Locate the cell with the specified text and output its [x, y] center coordinate. 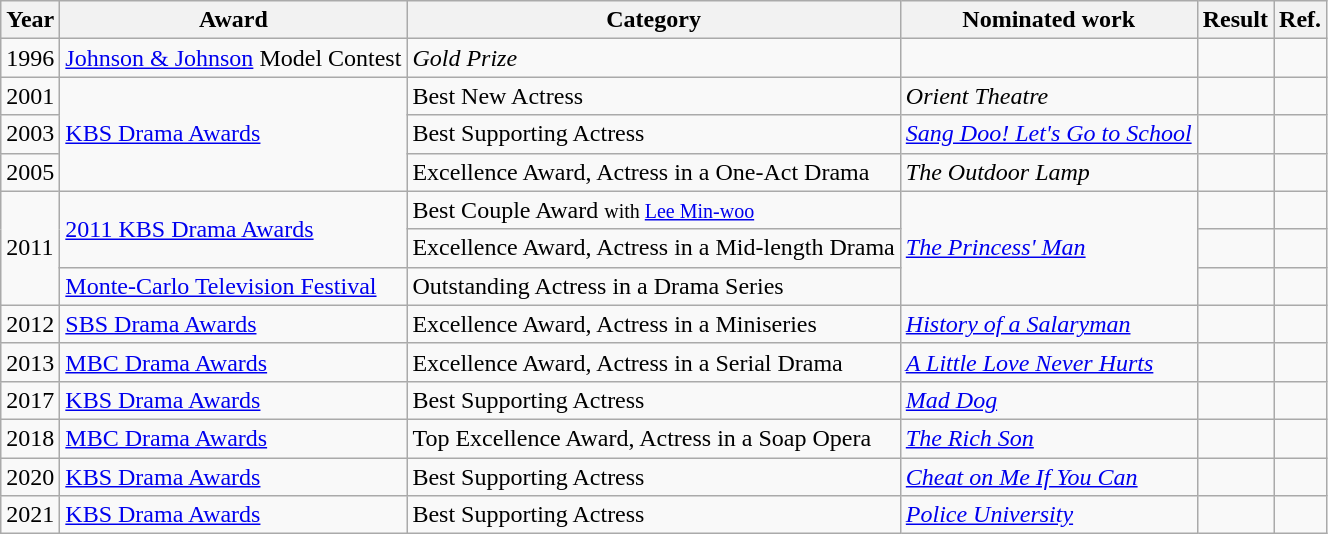
Best Couple Award with Lee Min-woo [654, 210]
Category [654, 20]
2011 KBS Drama Awards [234, 229]
The Rich Son [1048, 438]
1996 [30, 58]
Cheat on Me If You Can [1048, 477]
2001 [30, 96]
2017 [30, 400]
Outstanding Actress in a Drama Series [654, 286]
2020 [30, 477]
2012 [30, 324]
A Little Love Never Hurts [1048, 362]
2021 [30, 515]
Sang Doo! Let's Go to School [1048, 134]
Excellence Award, Actress in a Mid-length Drama [654, 248]
The Outdoor Lamp [1048, 172]
2005 [30, 172]
The Princess' Man [1048, 248]
Orient Theatre [1048, 96]
Monte-Carlo Television Festival [234, 286]
Top Excellence Award, Actress in a Soap Opera [654, 438]
Award [234, 20]
Excellence Award, Actress in a Serial Drama [654, 362]
Mad Dog [1048, 400]
2018 [30, 438]
Excellence Award, Actress in a One-Act Drama [654, 172]
Result [1235, 20]
Johnson & Johnson Model Contest [234, 58]
Excellence Award, Actress in a Miniseries [654, 324]
History of a Salaryman [1048, 324]
Police University [1048, 515]
2011 [30, 248]
2003 [30, 134]
Gold Prize [654, 58]
2013 [30, 362]
Nominated work [1048, 20]
Year [30, 20]
Ref. [1300, 20]
Best New Actress [654, 96]
SBS Drama Awards [234, 324]
